From the cell containing the given text, extract its center point as (X, Y) coordinate. 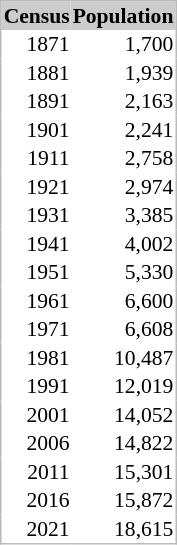
1971 (36, 329)
1951 (36, 272)
15,301 (124, 472)
1941 (36, 244)
2,163 (124, 101)
2016 (36, 500)
1,700 (124, 44)
Census (36, 16)
18,615 (124, 528)
1881 (36, 72)
2,241 (124, 130)
2011 (36, 472)
1961 (36, 300)
6,608 (124, 329)
Population (124, 16)
2006 (36, 443)
1,939 (124, 72)
2001 (36, 414)
2,758 (124, 158)
10,487 (124, 358)
2021 (36, 528)
1931 (36, 215)
6,600 (124, 300)
2,974 (124, 186)
1901 (36, 130)
1921 (36, 186)
14,822 (124, 443)
15,872 (124, 500)
1891 (36, 101)
4,002 (124, 244)
12,019 (124, 386)
1871 (36, 44)
14,052 (124, 414)
1981 (36, 358)
1991 (36, 386)
1911 (36, 158)
5,330 (124, 272)
3,385 (124, 215)
